Determine the (x, y) coordinate at the center of the cell enclosing the given text.  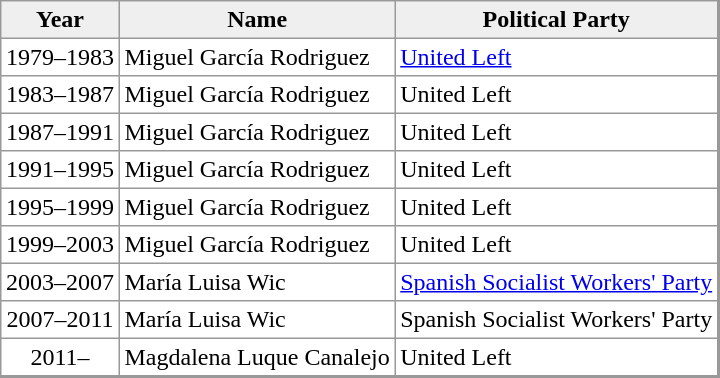
1987–1991 (60, 132)
1999–2003 (60, 245)
2011– (60, 357)
2003–2007 (60, 282)
Year (60, 20)
1995–1999 (60, 207)
1991–1995 (60, 170)
1979–1983 (60, 57)
2007–2011 (60, 320)
Political Party (556, 20)
Name (257, 20)
1983–1987 (60, 95)
Magdalena Luque Canalejo (257, 357)
